Return the (x, y) coordinate for the center point of the cell that contains the specified text.  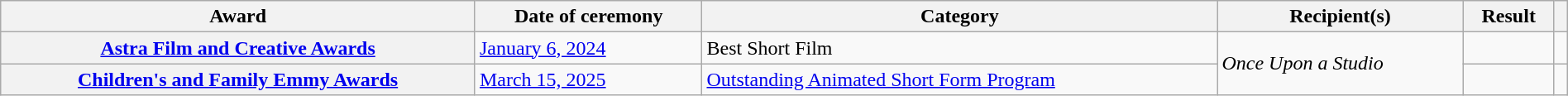
Recipient(s) (1340, 17)
Best Short Film (959, 48)
Category (959, 17)
Astra Film and Creative Awards (238, 48)
Once Upon a Studio (1340, 64)
Date of ceremony (588, 17)
Award (238, 17)
March 15, 2025 (588, 79)
January 6, 2024 (588, 48)
Outstanding Animated Short Form Program (959, 79)
Result (1508, 17)
Children's and Family Emmy Awards (238, 79)
